From the cell containing the given text, extract its center point as [x, y] coordinate. 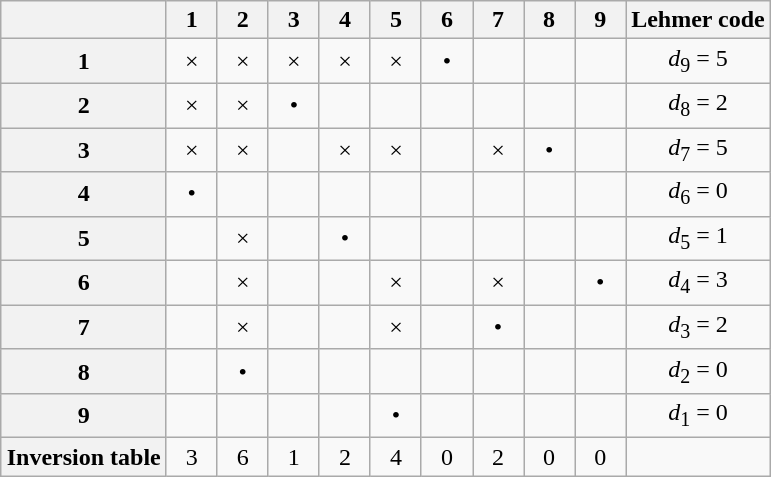
d5 = 1 [698, 238]
Lehmer code [698, 20]
d2 = 0 [698, 371]
d9 = 5 [698, 61]
d6 = 0 [698, 194]
Inversion table [84, 457]
d7 = 5 [698, 150]
d4 = 3 [698, 283]
d3 = 2 [698, 327]
d1 = 0 [698, 416]
d8 = 2 [698, 105]
